Extract the (x, y) coordinate from the center of the cell holding the provided text.  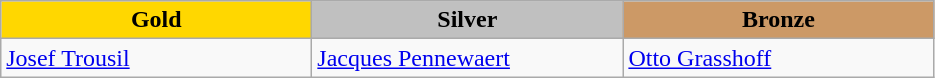
Bronze (778, 20)
Jacques Pennewaert (468, 58)
Silver (468, 20)
Otto Grasshoff (778, 58)
Gold (156, 20)
Josef Trousil (156, 58)
